Find where the given text appears and provide that cell's center as (x, y) coordinate. 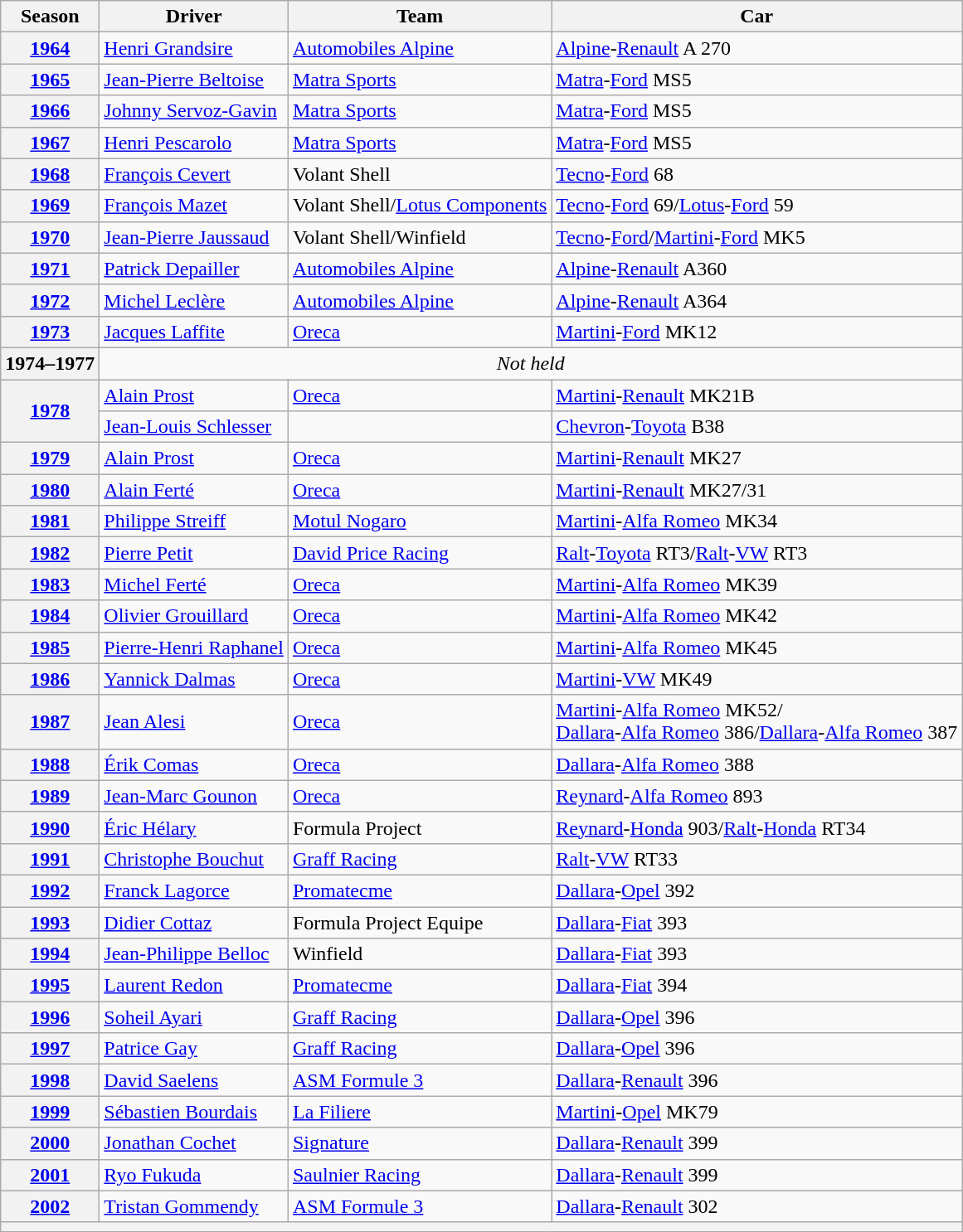
Dallara-Fiat 394 (756, 986)
Sébastien Bourdais (194, 1112)
Érik Comas (194, 764)
Pierre-Henri Raphanel (194, 648)
1992 (50, 890)
Reynard-Alfa Romeo 893 (756, 796)
Tecno-Ford 68 (756, 174)
Martini-Alfa Romeo MK39 (756, 584)
Martini-Renault MK21B (756, 395)
Volant Shell (420, 174)
1997 (50, 1049)
Tristan Gommendy (194, 1206)
Jonathan Cochet (194, 1143)
Winfield (420, 954)
1982 (50, 553)
Jean-Philippe Belloc (194, 954)
Philippe Streiff (194, 521)
Éric Hélary (194, 827)
Chevron-Toyota B38 (756, 427)
Jean Alesi (194, 721)
Johnny Servoz-Gavin (194, 111)
Martini-Alfa Romeo MK42 (756, 616)
Jean-Marc Gounon (194, 796)
Volant Shell/Winfield (420, 237)
Didier Cottaz (194, 923)
Alain Ferté (194, 490)
Dallara-Renault 396 (756, 1080)
Tecno-Ford 69/Lotus-Ford 59 (756, 206)
1964 (50, 48)
Saulnier Racing (420, 1175)
1981 (50, 521)
Alpine-Renault A 270 (756, 48)
1970 (50, 237)
1996 (50, 1017)
1983 (50, 584)
1987 (50, 721)
Dallara-Renault 302 (756, 1206)
Jean-Pierre Beltoise (194, 80)
Martini-Renault MK27/31 (756, 490)
Ryo Fukuda (194, 1175)
David Price Racing (420, 553)
1972 (50, 300)
Jean-Louis Schlesser (194, 427)
2002 (50, 1206)
Alpine-Renault A360 (756, 269)
1984 (50, 616)
1979 (50, 458)
François Mazet (194, 206)
2001 (50, 1175)
Michel Leclère (194, 300)
Dallara-Opel 392 (756, 890)
1990 (50, 827)
1978 (50, 411)
Formula Project Equipe (420, 923)
François Cevert (194, 174)
Season (50, 17)
Yannick Dalmas (194, 679)
1965 (50, 80)
Martini-VW MK49 (756, 679)
Michel Ferté (194, 584)
Martini-Alfa Romeo MK45 (756, 648)
Henri Pescarolo (194, 143)
David Saelens (194, 1080)
Jacques Laffite (194, 332)
Not held (531, 363)
Christophe Bouchut (194, 859)
Olivier Grouillard (194, 616)
Jean-Pierre Jaussaud (194, 237)
Volant Shell/Lotus Components (420, 206)
Reynard-Honda 903/Ralt-Honda RT34 (756, 827)
1998 (50, 1080)
Soheil Ayari (194, 1017)
Motul Nogaro (420, 521)
1993 (50, 923)
Franck Lagorce (194, 890)
1986 (50, 679)
Tecno-Ford/Martini-Ford MK5 (756, 237)
1995 (50, 986)
1989 (50, 796)
Martini-Renault MK27 (756, 458)
1966 (50, 111)
1974–1977 (50, 363)
1973 (50, 332)
Formula Project (420, 827)
La Filiere (420, 1112)
1968 (50, 174)
Patrick Depailler (194, 269)
Team (420, 17)
Car (756, 17)
1991 (50, 859)
Martini-Alfa Romeo MK52/Dallara-Alfa Romeo 386/Dallara-Alfa Romeo 387 (756, 721)
2000 (50, 1143)
Martini-Ford MK12 (756, 332)
Ralt-Toyota RT3/Ralt-VW RT3 (756, 553)
1969 (50, 206)
Patrice Gay (194, 1049)
Henri Grandsire (194, 48)
Laurent Redon (194, 986)
Ralt-VW RT33 (756, 859)
Martini-Opel MK79 (756, 1112)
1971 (50, 269)
Driver (194, 17)
Alpine-Renault A364 (756, 300)
Signature (420, 1143)
Martini-Alfa Romeo MK34 (756, 521)
Pierre Petit (194, 553)
1988 (50, 764)
1994 (50, 954)
1980 (50, 490)
Dallara-Alfa Romeo 388 (756, 764)
1967 (50, 143)
1985 (50, 648)
1999 (50, 1112)
